Scan for the cell matching the given text and deliver its (X, Y) coordinate at center. 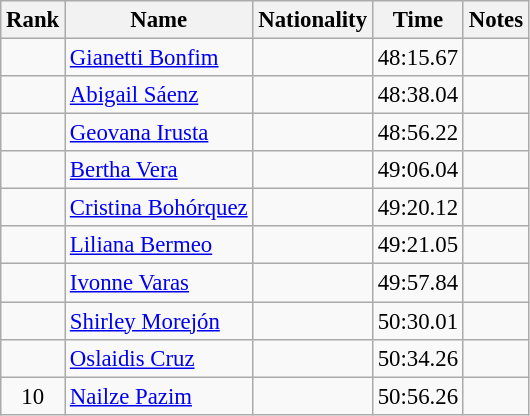
50:34.26 (418, 358)
48:56.22 (418, 133)
10 (33, 396)
Time (418, 20)
Name (159, 20)
Abigail Sáenz (159, 95)
Nationality (312, 20)
Cristina Bohórquez (159, 208)
Ivonne Varas (159, 283)
Nailze Pazim (159, 396)
Shirley Morejón (159, 321)
50:30.01 (418, 321)
49:57.84 (418, 283)
Geovana Irusta (159, 133)
Liliana Bermeo (159, 245)
Oslaidis Cruz (159, 358)
50:56.26 (418, 396)
Notes (496, 20)
48:38.04 (418, 95)
Gianetti Bonfim (159, 58)
48:15.67 (418, 58)
49:21.05 (418, 245)
Bertha Vera (159, 170)
Rank (33, 20)
49:06.04 (418, 170)
49:20.12 (418, 208)
